Return [X, Y] of the center of cell containing provided text 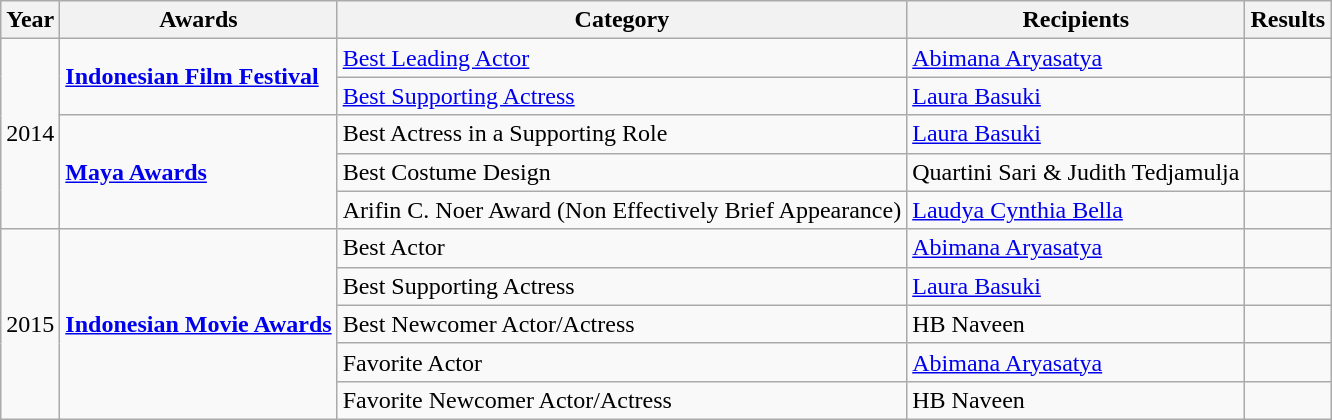
Awards [198, 20]
Indonesian Movie Awards [198, 324]
Best Leading Actor [622, 58]
Favorite Actor [622, 362]
Year [30, 20]
Recipients [1076, 20]
2015 [30, 324]
Maya Awards [198, 172]
Favorite Newcomer Actor/Actress [622, 400]
Indonesian Film Festival [198, 77]
Laudya Cynthia Bella [1076, 210]
Best Actress in a Supporting Role [622, 134]
2014 [30, 134]
Best Actor [622, 248]
Best Costume Design [622, 172]
Best Newcomer Actor/Actress [622, 324]
Results [1288, 20]
Quartini Sari & Judith Tedjamulja [1076, 172]
Category [622, 20]
Arifin C. Noer Award (Non Effectively Brief Appearance) [622, 210]
